Capture the cell that displays the provided text and extract its (x, y) central coordinate. 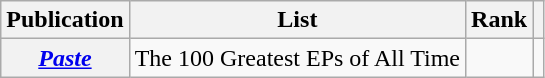
The 100 Greatest EPs of All Time (297, 58)
Paste (65, 58)
Rank (500, 20)
Publication (65, 20)
List (297, 20)
